Pinpoint the cell where the given text exists, returning its (X, Y) midpoint coordinate. 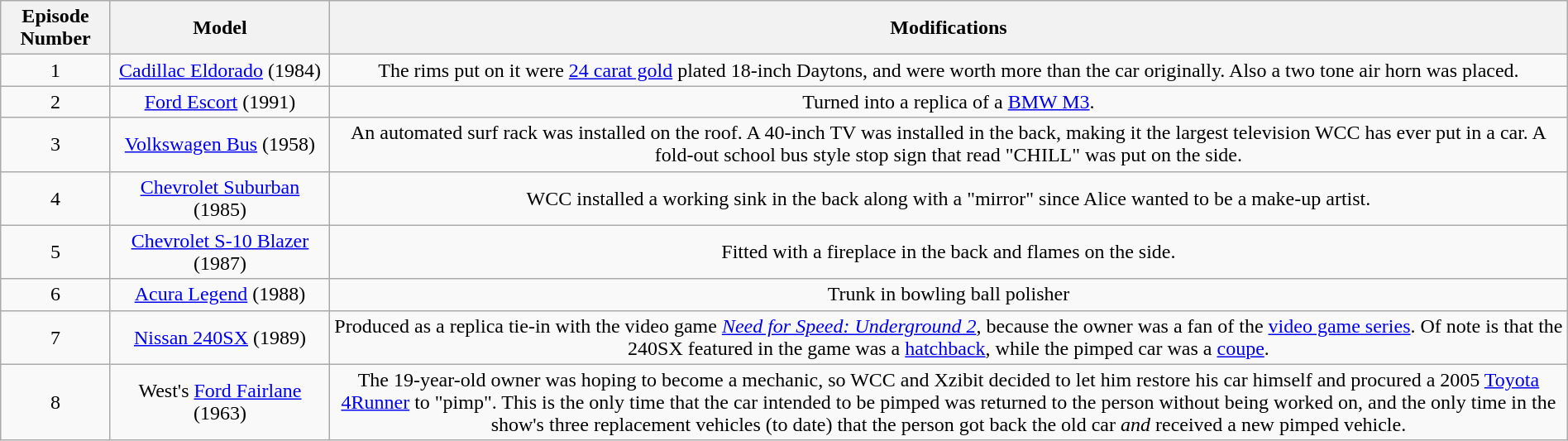
Trunk in bowling ball polisher (949, 295)
The rims put on it were 24 carat gold plated 18-inch Daytons, and were worth more than the car originally. Also a two tone air horn was placed. (949, 70)
3 (56, 144)
Chevrolet Suburban (1985) (220, 199)
WCC installed a working sink in the back along with a "mirror" since Alice wanted to be a make-up artist. (949, 199)
Volkswagen Bus (1958) (220, 144)
7 (56, 338)
Modifications (949, 28)
Acura Legend (1988) (220, 295)
Ford Escort (1991) (220, 102)
1 (56, 70)
Cadillac Eldorado (1984) (220, 70)
Model (220, 28)
Chevrolet S-10 Blazer (1987) (220, 252)
5 (56, 252)
West's Ford Fairlane (1963) (220, 402)
6 (56, 295)
Fitted with a fireplace in the back and flames on the side. (949, 252)
Episode Number (56, 28)
8 (56, 402)
2 (56, 102)
4 (56, 199)
Turned into a replica of a BMW M3. (949, 102)
Nissan 240SX (1989) (220, 338)
